Pinpoint the cell where the given text exists, returning its [X, Y] midpoint coordinate. 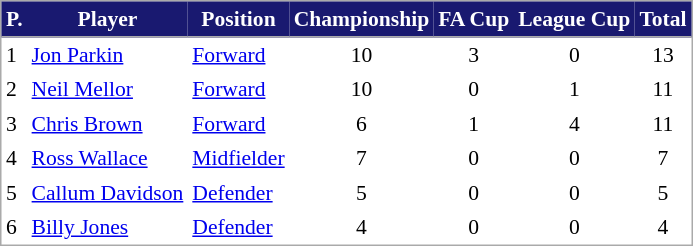
P. [15, 20]
Ross Wallace [108, 158]
Jon Parkin [108, 55]
2 [15, 89]
Chris Brown [108, 123]
FA Cup [474, 20]
Callum Davidson [108, 193]
Neil Mellor [108, 89]
13 [663, 55]
Player [108, 20]
League Cup [574, 20]
Total [663, 20]
Position [238, 20]
Billy Jones [108, 227]
Championship [362, 20]
Midfielder [238, 158]
